Find where the given text appears and provide that cell's center as (X, Y) coordinate. 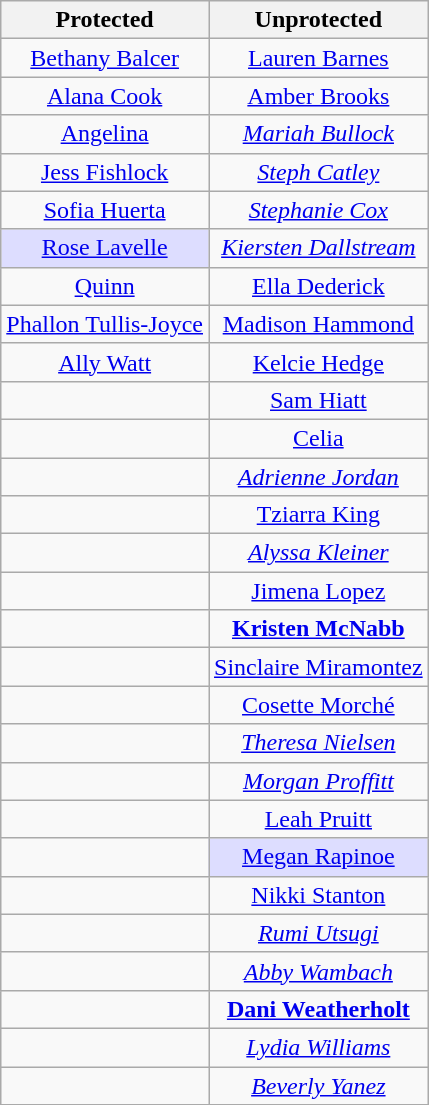
Alana Cook (105, 96)
Unprotected (319, 20)
Megan Rapinoe (319, 857)
Alyssa Kleiner (319, 553)
Rumi Utsugi (319, 933)
Ella Dederick (319, 286)
Leah Pruitt (319, 819)
Mariah Bullock (319, 134)
Sofia Huerta (105, 210)
Jess Fishlock (105, 172)
Lydia Williams (319, 1047)
Nikki Stanton (319, 895)
Madison Hammond (319, 324)
Dani Weatherholt (319, 1009)
Theresa Nielsen (319, 743)
Stephanie Cox (319, 210)
Jimena Lopez (319, 591)
Steph Catley (319, 172)
Morgan Proffitt (319, 781)
Quinn (105, 286)
Sinclaire Miramontez (319, 667)
Lauren Barnes (319, 58)
Tziarra King (319, 515)
Phallon Tullis-Joyce (105, 324)
Abby Wambach (319, 971)
Beverly Yanez (319, 1085)
Kristen McNabb (319, 629)
Kelcie Hedge (319, 362)
Ally Watt (105, 362)
Sam Hiatt (319, 400)
Cosette Morché (319, 705)
Bethany Balcer (105, 58)
Celia (319, 438)
Protected (105, 20)
Rose Lavelle (105, 248)
Angelina (105, 134)
Kiersten Dallstream (319, 248)
Adrienne Jordan (319, 477)
Amber Brooks (319, 96)
